Pinpoint the cell where the given text exists, returning its (x, y) midpoint coordinate. 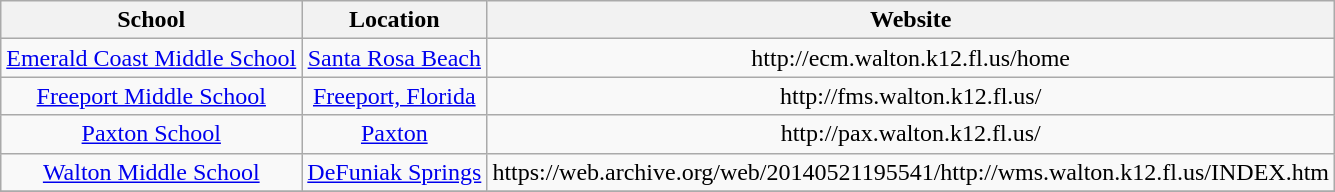
Location (394, 20)
Santa Rosa Beach (394, 58)
School (152, 20)
http://fms.walton.k12.fl.us/ (911, 96)
Freeport Middle School (152, 96)
Website (911, 20)
http://pax.walton.k12.fl.us/ (911, 134)
Paxton School (152, 134)
https://web.archive.org/web/20140521195541/http://wms.walton.k12.fl.us/INDEX.htm (911, 172)
Freeport, Florida (394, 96)
Paxton (394, 134)
DeFuniak Springs (394, 172)
http://ecm.walton.k12.fl.us/home (911, 58)
Walton Middle School (152, 172)
Emerald Coast Middle School (152, 58)
